From the cell containing the given text, extract its center point as (X, Y) coordinate. 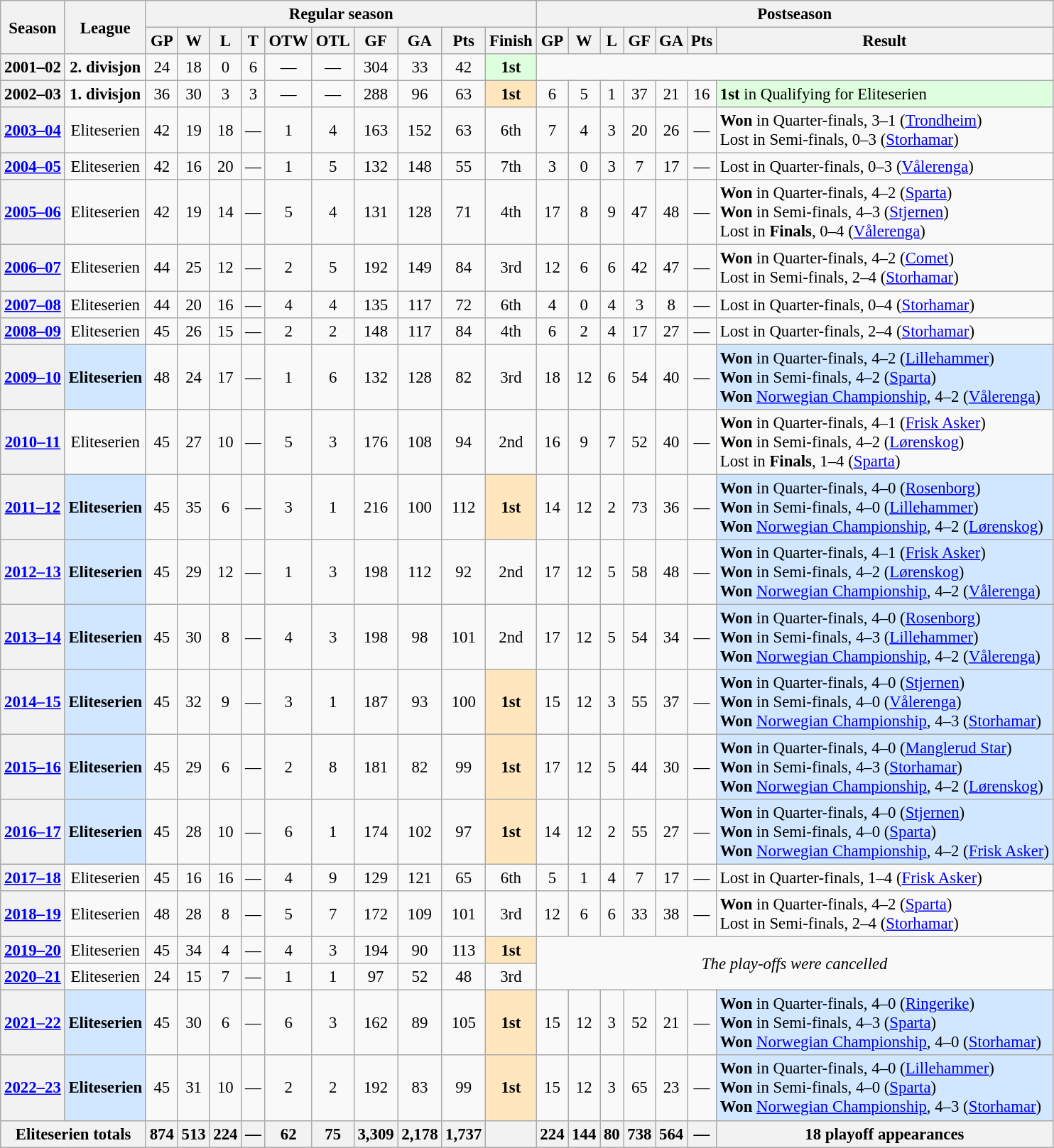
The play-offs were cancelled (794, 964)
38 (672, 914)
2018–19 (33, 914)
162 (376, 1023)
OTL (332, 41)
OTW (288, 41)
Won in Quarter-finals, 4–2 (Sparta)Lost in Semi-finals, 2–4 (Storhamar) (884, 914)
Lost in Quarter-finals, 1–4 (Frisk Asker) (884, 878)
105 (464, 1023)
2. divisjon (105, 67)
Season (33, 27)
Won in Quarter-finals, 4–0 (Lillehammer)Won in Semi-finals, 4–0 (Sparta)Won Norwegian Championship, 4–3 (Storhamar) (884, 1088)
2007–08 (33, 305)
25 (193, 268)
Lost in Quarter-finals, 0–3 (Vålerenga) (884, 167)
187 (376, 702)
513 (193, 1134)
2008–09 (33, 331)
80 (612, 1134)
2021–22 (33, 1023)
181 (376, 767)
89 (420, 1023)
32 (193, 702)
2003–04 (33, 131)
144 (584, 1134)
216 (376, 507)
Won in Quarter-finals, 4–2 (Comet)Lost in Semi-finals, 2–4 (Storhamar) (884, 268)
2016–17 (33, 832)
T (253, 41)
194 (376, 951)
Eliteserien totals (74, 1134)
Regular season (341, 14)
Won in Quarter-finals, 4–0 (Manglerud Star)Won in Semi-finals, 4–3 (Storhamar)Won Norwegian Championship, 4–2 (Lørenskog) (884, 767)
109 (420, 914)
League (105, 27)
Won in Quarter-finals, 4–0 (Ringerike)Won in Semi-finals, 4–3 (Sparta)Won Norwegian Championship, 4–0 (Storhamar) (884, 1023)
Won in Quarter-finals, 3–1 (Trondheim)Lost in Semi-finals, 0–3 (Storhamar) (884, 131)
Won in Quarter-finals, 4–0 (Rosenborg)Won in Semi-finals, 4–0 (Lillehammer)Won Norwegian Championship, 4–2 (Lørenskog) (884, 507)
2005–06 (33, 213)
96 (420, 94)
2022–23 (33, 1088)
35 (193, 507)
176 (376, 442)
93 (420, 702)
131 (376, 213)
121 (420, 878)
113 (464, 951)
Lost in Quarter-finals, 2–4 (Storhamar) (884, 331)
75 (332, 1134)
2015–16 (33, 767)
2006–07 (33, 268)
Won in Quarter-finals, 4–0 (Rosenborg)Won in Semi-finals, 4–3 (Lillehammer)Won Norwegian Championship, 4–2 (Vålerenga) (884, 637)
102 (420, 832)
Won in Quarter-finals, 4–0 (Stjernen)Won in Semi-finals, 4–0 (Vålerenga)Won Norwegian Championship, 4–3 (Storhamar) (884, 702)
304 (376, 67)
71 (464, 213)
2020–21 (33, 977)
2,178 (420, 1134)
2014–15 (33, 702)
90 (420, 951)
31 (193, 1088)
135 (376, 305)
2013–14 (33, 637)
288 (376, 94)
58 (639, 572)
Lost in Quarter-finals, 0–4 (Storhamar) (884, 305)
1st in Qualifying for Eliteserien (884, 94)
2001–02 (33, 67)
73 (639, 507)
83 (420, 1088)
62 (288, 1134)
874 (162, 1134)
152 (420, 131)
18 playoff appearances (884, 1134)
23 (672, 1088)
172 (376, 914)
174 (376, 832)
Won in Quarter-finals, 4–2 (Lillehammer)Won in Semi-finals, 4–2 (Sparta)Won Norwegian Championship, 4–2 (Vålerenga) (884, 377)
94 (464, 442)
Result (884, 41)
108 (420, 442)
Won in Quarter-finals, 4–1 (Frisk Asker)Won in Semi-finals, 4–2 (Lørenskog)Lost in Finals, 1–4 (Sparta) (884, 442)
2009–10 (33, 377)
163 (376, 131)
Won in Quarter-finals, 4–2 (Sparta)Won in Semi-finals, 4–3 (Stjernen)Lost in Finals, 0–4 (Vålerenga) (884, 213)
564 (672, 1134)
Won in Quarter-finals, 4–0 (Stjernen)Won in Semi-finals, 4–0 (Sparta)Won Norwegian Championship, 4–2 (Frisk Asker) (884, 832)
72 (464, 305)
2012–13 (33, 572)
1. divisjon (105, 94)
Won in Quarter-finals, 4–1 (Frisk Asker)Won in Semi-finals, 4–2 (Lørenskog)Won Norwegian Championship, 4–2 (Vålerenga) (884, 572)
2017–18 (33, 878)
2010–11 (33, 442)
149 (420, 268)
Finish (511, 41)
1,737 (464, 1134)
3,309 (376, 1134)
2002–03 (33, 94)
129 (376, 878)
98 (420, 637)
738 (639, 1134)
Postseason (794, 14)
2011–12 (33, 507)
2019–20 (33, 951)
2004–05 (33, 167)
92 (464, 572)
7th (511, 167)
